Capture the cell that displays the provided text and extract its [x, y] central coordinate. 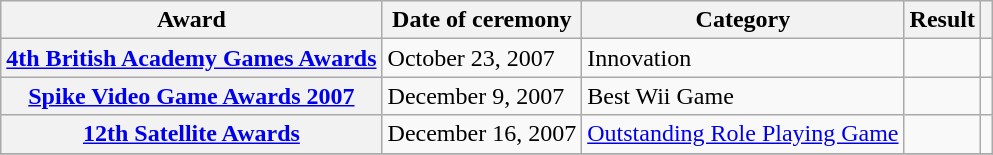
Spike Video Game Awards 2007 [192, 96]
Award [192, 20]
Date of ceremony [482, 20]
Result [942, 20]
Best Wii Game [743, 96]
October 23, 2007 [482, 58]
12th Satellite Awards [192, 134]
Category [743, 20]
December 9, 2007 [482, 96]
December 16, 2007 [482, 134]
4th British Academy Games Awards [192, 58]
Innovation [743, 58]
Outstanding Role Playing Game [743, 134]
